Find where the given text appears and provide that cell's center as (X, Y) coordinate. 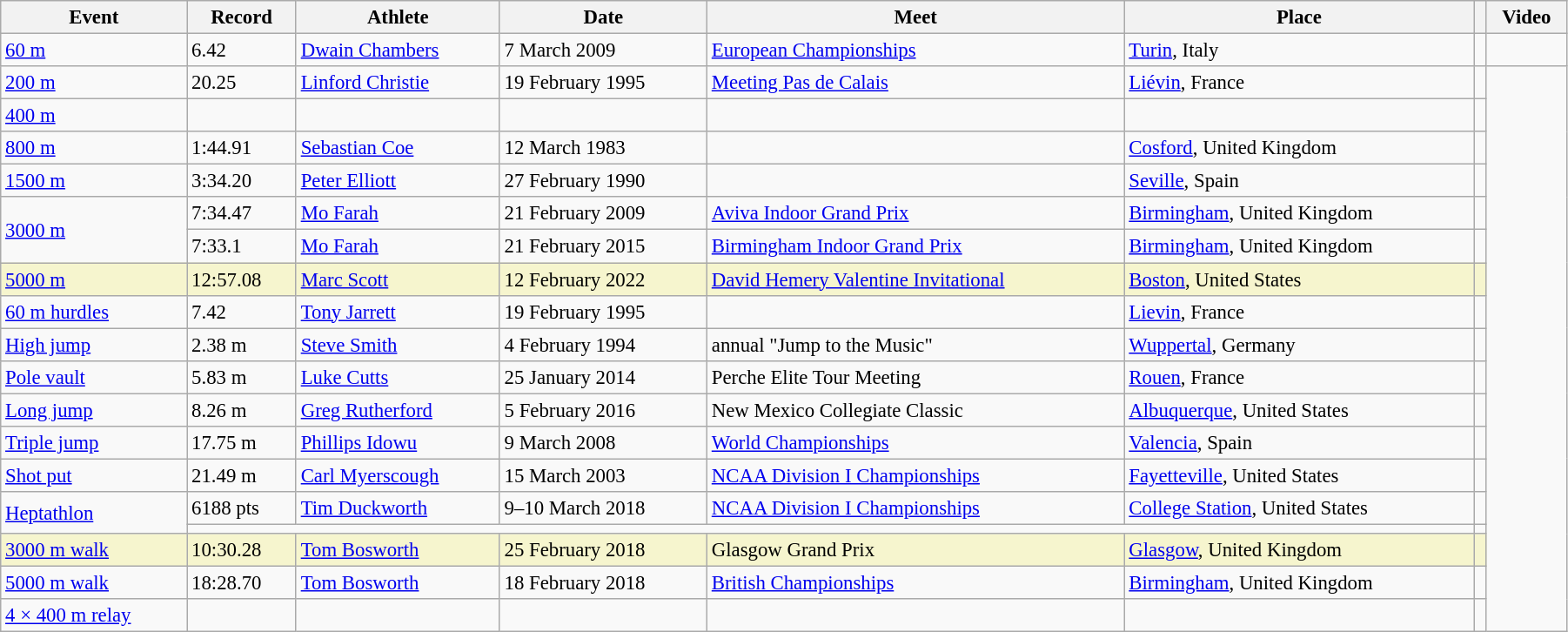
Event (94, 17)
Fayetteville, United States (1299, 475)
Pole vault (94, 377)
Glasgow, United Kingdom (1299, 550)
High jump (94, 345)
Shot put (94, 475)
60 m (94, 50)
7:33.1 (242, 246)
Albuquerque, United States (1299, 410)
Meeting Pas de Calais (915, 83)
Dwain Chambers (398, 50)
Sebastian Coe (398, 148)
Phillips Idowu (398, 443)
18 February 2018 (603, 583)
Heptathlon (94, 513)
17.75 m (242, 443)
4 × 400 m relay (94, 615)
Valencia, Spain (1299, 443)
6188 pts (242, 508)
5.83 m (242, 377)
18:28.70 (242, 583)
Record (242, 17)
British Championships (915, 583)
Athlete (398, 17)
Meet (915, 17)
12:57.08 (242, 279)
200 m (94, 83)
20.25 (242, 83)
25 January 2014 (603, 377)
1:44.91 (242, 148)
12 February 2022 (603, 279)
Cosford, United Kingdom (1299, 148)
College Station, United States (1299, 508)
9–10 March 2018 (603, 508)
European Championships (915, 50)
Greg Rutherford (398, 410)
25 February 2018 (603, 550)
Boston, United States (1299, 279)
Turin, Italy (1299, 50)
Wuppertal, Germany (1299, 345)
5000 m (94, 279)
Glasgow Grand Prix (915, 550)
Linford Christie (398, 83)
Video (1526, 17)
annual "Jump to the Music" (915, 345)
Place (1299, 17)
Birmingham Indoor Grand Prix (915, 246)
6.42 (242, 50)
2.38 m (242, 345)
1500 m (94, 181)
Steve Smith (398, 345)
4 February 1994 (603, 345)
Marc Scott (398, 279)
Tim Duckworth (398, 508)
800 m (94, 148)
10:30.28 (242, 550)
3000 m (94, 230)
3:34.20 (242, 181)
21 February 2009 (603, 213)
Triple jump (94, 443)
12 March 1983 (603, 148)
7:34.47 (242, 213)
David Hemery Valentine Invitational (915, 279)
7.42 (242, 312)
Peter Elliott (398, 181)
27 February 1990 (603, 181)
3000 m walk (94, 550)
Carl Myerscough (398, 475)
Liévin, France (1299, 83)
Lievin, France (1299, 312)
8.26 m (242, 410)
21.49 m (242, 475)
Long jump (94, 410)
7 March 2009 (603, 50)
5 February 2016 (603, 410)
400 m (94, 116)
15 March 2003 (603, 475)
Rouen, France (1299, 377)
Date (603, 17)
60 m hurdles (94, 312)
World Championships (915, 443)
Perche Elite Tour Meeting (915, 377)
New Mexico Collegiate Classic (915, 410)
Tony Jarrett (398, 312)
9 March 2008 (603, 443)
Luke Cutts (398, 377)
Aviva Indoor Grand Prix (915, 213)
5000 m walk (94, 583)
Seville, Spain (1299, 181)
21 February 2015 (603, 246)
